Pinpoint the cell where the given text exists, returning its (x, y) midpoint coordinate. 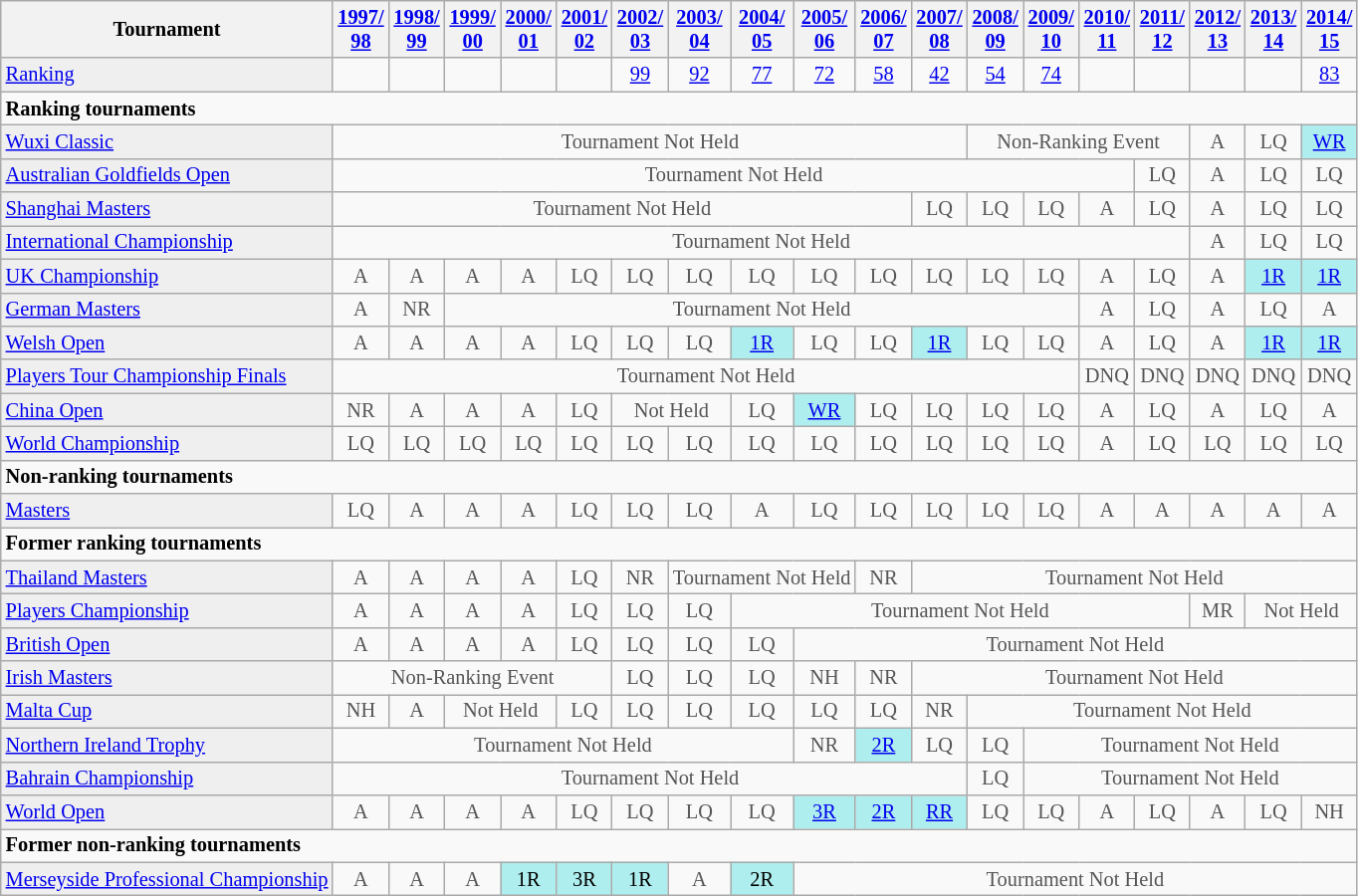
Former ranking tournaments (679, 544)
42 (939, 75)
54 (996, 75)
UK Championship (167, 276)
2008/09 (996, 29)
2002/03 (640, 29)
Masters (167, 511)
83 (1329, 75)
Merseyside Professional Championship (167, 879)
World Championship (167, 443)
Welsh Open (167, 342)
1998/99 (416, 29)
2007/08 (939, 29)
MR (1218, 610)
Former non-ranking tournaments (679, 845)
58 (883, 75)
2001/02 (584, 29)
Thailand Masters (167, 577)
Non-ranking tournaments (679, 477)
China Open (167, 410)
Ranking (167, 75)
2005/06 (824, 29)
2013/14 (1273, 29)
Ranking tournaments (679, 109)
Northern Ireland Trophy (167, 745)
Wuxi Classic (167, 141)
Players Tour Championship Finals (167, 376)
Shanghai Masters (167, 209)
British Open (167, 644)
2011/12 (1163, 29)
2000/01 (529, 29)
Players Championship (167, 610)
72 (824, 75)
German Masters (167, 310)
2006/07 (883, 29)
99 (640, 75)
Malta Cup (167, 711)
RR (939, 811)
92 (699, 75)
Australian Goldfields Open (167, 175)
1999/00 (473, 29)
2009/10 (1051, 29)
2012/13 (1218, 29)
2014/15 (1329, 29)
74 (1051, 75)
Bahrain Championship (167, 779)
World Open (167, 811)
Tournament (167, 29)
2010/11 (1107, 29)
2003/04 (699, 29)
1997/98 (360, 29)
77 (763, 75)
International Championship (167, 242)
Irish Masters (167, 678)
2004/05 (763, 29)
